Identify which cell holds the provided text, then report its [x, y] central coordinate. 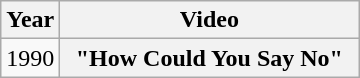
Year [30, 20]
1990 [30, 58]
Video [210, 20]
"How Could You Say No" [210, 58]
